Find where the given text appears and provide that cell's center as [x, y] coordinate. 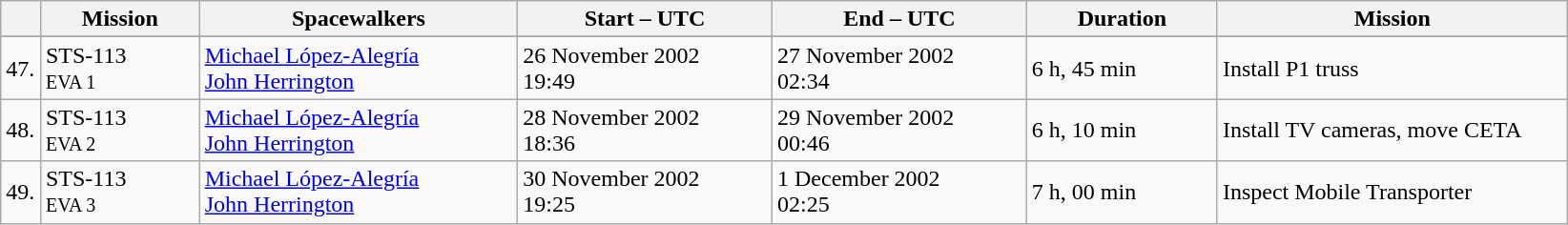
Install TV cameras, move CETA [1393, 130]
29 November 2002 00:46 [898, 130]
STS-113EVA 3 [120, 193]
47. [21, 69]
End – UTC [898, 19]
27 November 2002 02:34 [898, 69]
Start – UTC [645, 19]
Spacewalkers [359, 19]
26 November 2002 19:49 [645, 69]
6 h, 10 min [1122, 130]
6 h, 45 min [1122, 69]
30 November 2002 19:25 [645, 193]
Inspect Mobile Transporter [1393, 193]
Duration [1122, 19]
Install P1 truss [1393, 69]
28 November 2002 18:36 [645, 130]
48. [21, 130]
STS-113EVA 1 [120, 69]
1 December 2002 02:25 [898, 193]
49. [21, 193]
STS-113EVA 2 [120, 130]
7 h, 00 min [1122, 193]
